Provide the (X, Y) coordinate of the cell's center where the given text is located.  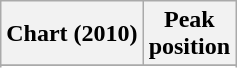
Chart (2010) (72, 34)
Peakposition (189, 34)
